Find where the given text appears and provide that cell's center as (x, y) coordinate. 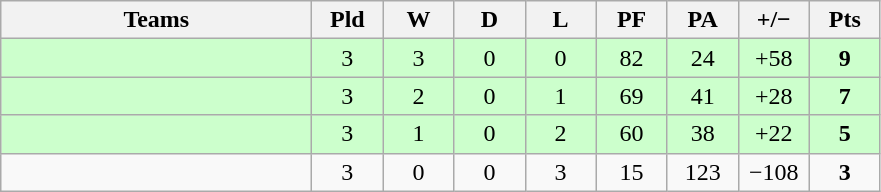
+/− (774, 20)
Pts (844, 20)
60 (632, 134)
15 (632, 172)
9 (844, 58)
PA (702, 20)
69 (632, 96)
+58 (774, 58)
41 (702, 96)
L (560, 20)
123 (702, 172)
Teams (156, 20)
82 (632, 58)
−108 (774, 172)
7 (844, 96)
D (490, 20)
PF (632, 20)
+28 (774, 96)
W (418, 20)
+22 (774, 134)
5 (844, 134)
24 (702, 58)
38 (702, 134)
Pld (348, 20)
